From the cell containing the given text, extract its center point as [X, Y] coordinate. 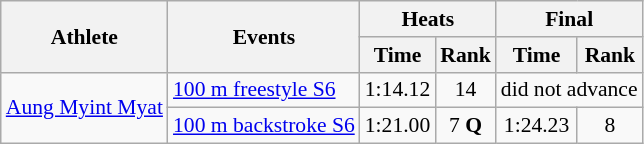
8 [610, 126]
100 m freestyle S6 [264, 90]
did not advance [570, 90]
14 [466, 90]
1:24.23 [536, 126]
Final [570, 19]
Events [264, 36]
Heats [428, 19]
Aung Myint Myat [84, 108]
1:14.12 [398, 90]
Athlete [84, 36]
100 m backstroke S6 [264, 126]
1:21.00 [398, 126]
7 Q [466, 126]
